From the cell containing the given text, extract its center point as (x, y) coordinate. 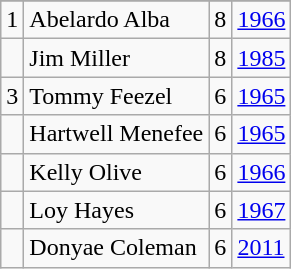
1967 (262, 210)
3 (12, 96)
1985 (262, 58)
Hartwell Menefee (116, 134)
Abelardo Alba (116, 20)
2011 (262, 248)
1 (12, 20)
Tommy Feezel (116, 96)
Loy Hayes (116, 210)
Jim Miller (116, 58)
Donyae Coleman (116, 248)
Kelly Olive (116, 172)
